Pinpoint the cell where the given text exists, returning its [x, y] midpoint coordinate. 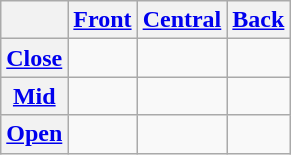
Central [182, 20]
Mid [34, 96]
Back [258, 20]
Front [102, 20]
Close [34, 58]
Open [34, 134]
